Return (X, Y) of the center of cell containing provided text 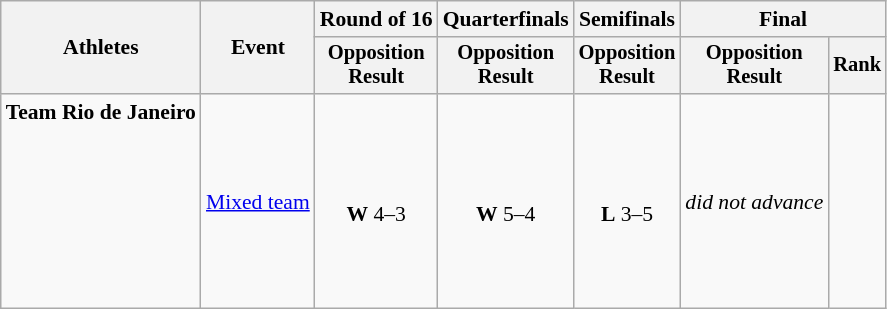
Rank (857, 66)
Athletes (101, 48)
Quarterfinals (506, 19)
L 3–5 (628, 201)
Semifinals (628, 19)
Event (258, 48)
Team Rio de Janeiro (101, 201)
Mixed team (258, 201)
did not advance (754, 201)
Final (783, 19)
W 4–3 (376, 201)
Round of 16 (376, 19)
W 5–4 (506, 201)
